Capture the cell that displays the provided text and extract its (x, y) central coordinate. 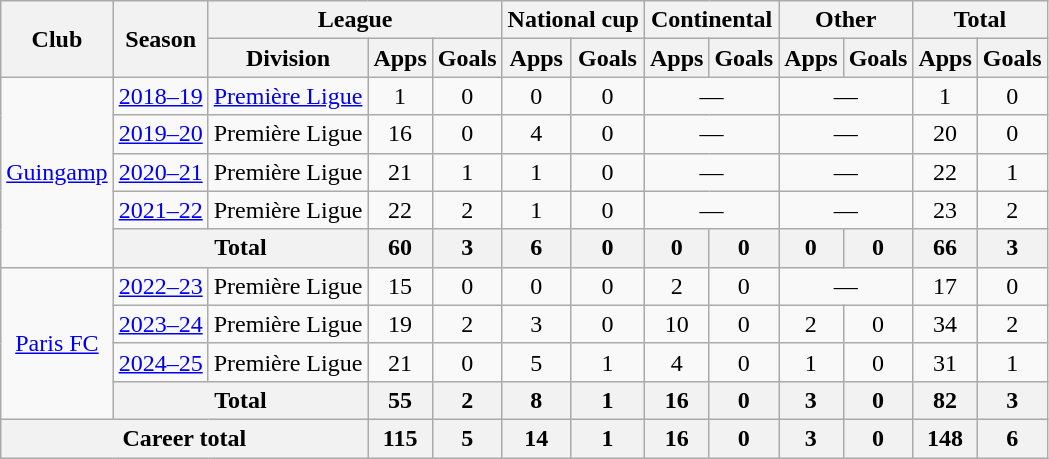
23 (945, 210)
2021–22 (160, 210)
League (355, 20)
10 (676, 324)
66 (945, 248)
82 (945, 400)
17 (945, 286)
Career total (184, 438)
8 (536, 400)
31 (945, 362)
Guingamp (57, 172)
2018–19 (160, 96)
Club (57, 39)
148 (945, 438)
Season (160, 39)
19 (400, 324)
14 (536, 438)
Continental (711, 20)
2024–25 (160, 362)
60 (400, 248)
115 (400, 438)
2023–24 (160, 324)
2022–23 (160, 286)
20 (945, 134)
Other (846, 20)
National cup (573, 20)
Paris FC (57, 343)
15 (400, 286)
Division (288, 58)
34 (945, 324)
2019–20 (160, 134)
2020–21 (160, 172)
55 (400, 400)
